Search for the cell housing the specified text and yield its (X, Y) center coordinate. 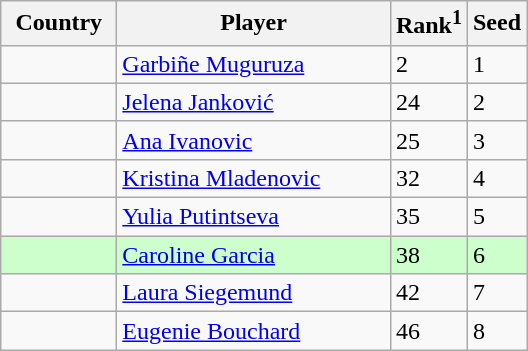
25 (428, 140)
Garbiñe Muguruza (254, 64)
24 (428, 102)
1 (496, 64)
Yulia Putintseva (254, 217)
Kristina Mladenovic (254, 178)
Player (254, 24)
Rank1 (428, 24)
Ana Ivanovic (254, 140)
Eugenie Bouchard (254, 331)
Jelena Janković (254, 102)
Caroline Garcia (254, 255)
Seed (496, 24)
35 (428, 217)
Laura Siegemund (254, 293)
4 (496, 178)
6 (496, 255)
8 (496, 331)
38 (428, 255)
5 (496, 217)
46 (428, 331)
42 (428, 293)
7 (496, 293)
Country (59, 24)
3 (496, 140)
32 (428, 178)
